Locate the cell with the specified text and output its (X, Y) center coordinate. 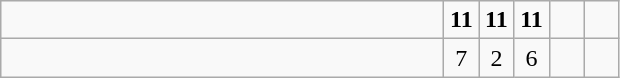
6 (532, 58)
7 (462, 58)
2 (496, 58)
